Capture the cell that displays the provided text and extract its [X, Y] central coordinate. 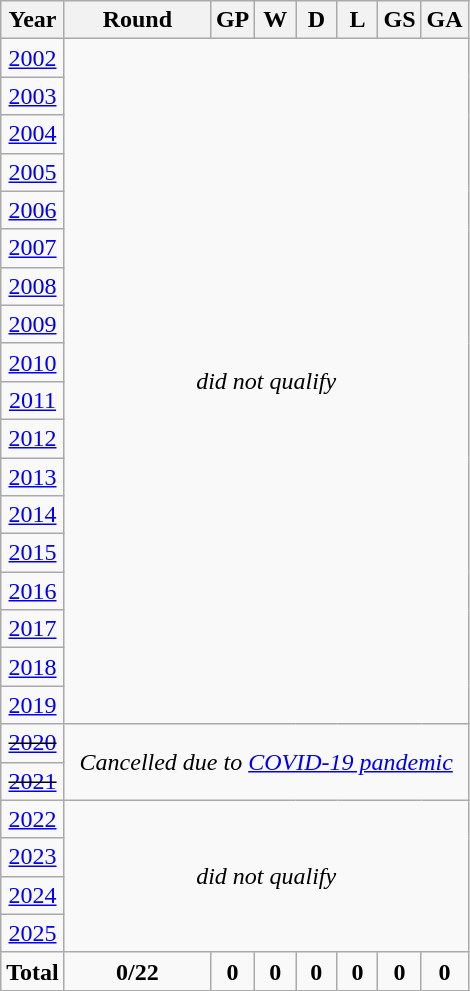
2025 [33, 933]
GS [400, 20]
Round [137, 20]
2022 [33, 819]
GP [232, 20]
2004 [33, 134]
2009 [33, 324]
2010 [33, 362]
Cancelled due to COVID-19 pandemic [266, 762]
GA [444, 20]
2007 [33, 248]
2011 [33, 400]
2006 [33, 210]
Year [33, 20]
2012 [33, 438]
W [276, 20]
2019 [33, 705]
0/22 [137, 971]
2008 [33, 286]
2015 [33, 553]
2005 [33, 172]
2002 [33, 58]
L [358, 20]
2018 [33, 667]
2016 [33, 591]
2013 [33, 477]
2014 [33, 515]
2024 [33, 895]
2017 [33, 629]
D [316, 20]
Total [33, 971]
2023 [33, 857]
2020 [33, 743]
2003 [33, 96]
2021 [33, 781]
